Find where the given text appears and provide that cell's center as [X, Y] coordinate. 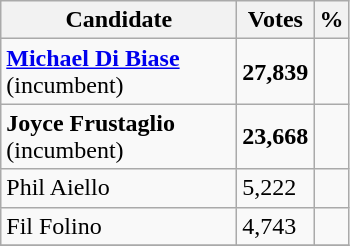
Phil Aiello [119, 188]
5,222 [276, 188]
27,839 [276, 72]
Fil Folino [119, 226]
Votes [276, 20]
% [332, 20]
Michael Di Biase (incumbent) [119, 72]
23,668 [276, 136]
4,743 [276, 226]
Joyce Frustaglio (incumbent) [119, 136]
Candidate [119, 20]
